Identify which cell holds the provided text, then report its [x, y] central coordinate. 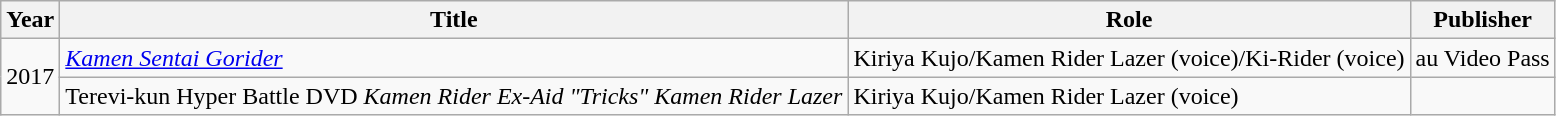
Kiriya Kujo/Kamen Rider Lazer (voice) [1129, 96]
Kamen Sentai Gorider [454, 58]
au Video Pass [1482, 58]
Publisher [1482, 20]
Title [454, 20]
2017 [30, 77]
Role [1129, 20]
Kiriya Kujo/Kamen Rider Lazer (voice)/Ki-Rider (voice) [1129, 58]
Terevi-kun Hyper Battle DVD Kamen Rider Ex-Aid "Tricks" Kamen Rider Lazer [454, 96]
Year [30, 20]
